Locate the cell with the specified text and output its (X, Y) center coordinate. 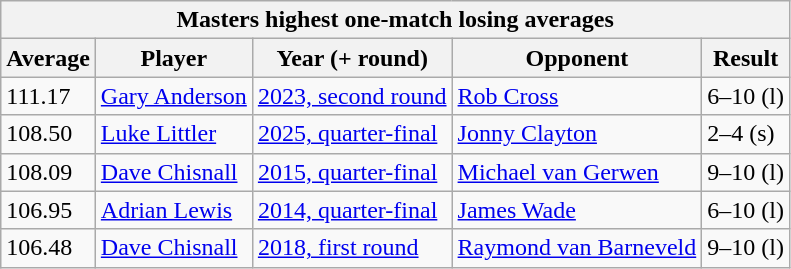
2018, first round (352, 248)
Opponent (577, 58)
Gary Anderson (174, 96)
Adrian Lewis (174, 210)
Raymond van Barneveld (577, 248)
Jonny Clayton (577, 134)
James Wade (577, 210)
2025, quarter-final (352, 134)
2–4 (s) (746, 134)
Michael van Gerwen (577, 172)
Rob Cross (577, 96)
111.17 (48, 96)
108.50 (48, 134)
Player (174, 58)
2014, quarter-final (352, 210)
Year (+ round) (352, 58)
106.95 (48, 210)
Result (746, 58)
2015, quarter-final (352, 172)
Luke Littler (174, 134)
108.09 (48, 172)
Masters highest one-match losing averages (396, 20)
2023, second round (352, 96)
Average (48, 58)
106.48 (48, 248)
